Return the [x, y] coordinate for the center point of the cell that contains the specified text.  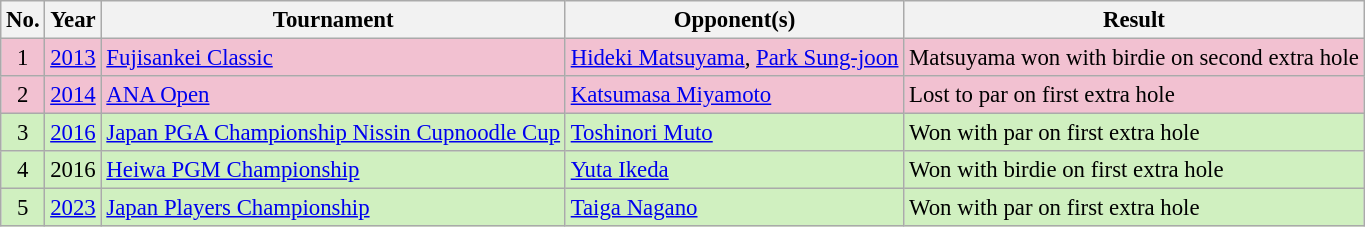
No. [23, 20]
Lost to par on first extra hole [1134, 95]
Toshinori Muto [734, 133]
2 [23, 95]
Result [1134, 20]
4 [23, 170]
Matsuyama won with birdie on second extra hole [1134, 58]
Yuta Ikeda [734, 170]
Won with birdie on first extra hole [1134, 170]
2014 [73, 95]
Year [73, 20]
1 [23, 58]
5 [23, 208]
2013 [73, 58]
Katsumasa Miyamoto [734, 95]
Japan PGA Championship Nissin Cupnoodle Cup [333, 133]
Taiga Nagano [734, 208]
2023 [73, 208]
Japan Players Championship [333, 208]
Heiwa PGM Championship [333, 170]
Opponent(s) [734, 20]
Tournament [333, 20]
ANA Open [333, 95]
Fujisankei Classic [333, 58]
Hideki Matsuyama, Park Sung-joon [734, 58]
3 [23, 133]
